Identify which cell holds the provided text, then report its (X, Y) central coordinate. 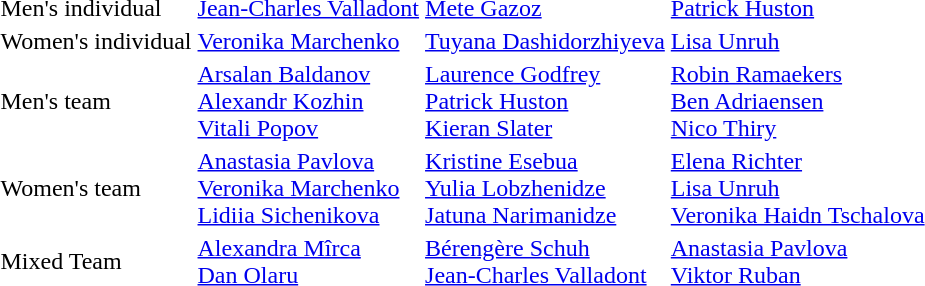
Arsalan BaldanovAlexandr KozhinVitali Popov (308, 101)
Kristine EsebuaYulia LobzhenidzeJatuna Narimanidze (546, 188)
Anastasia PavlovaVeronika MarchenkoLidiia Sichenikova (308, 188)
Laurence GodfreyPatrick HustonKieran Slater (546, 101)
Veronika Marchenko (308, 41)
Tuyana Dashidorzhiyeva (546, 41)
